Output the [X, Y] coordinate of the center of the cell containing the given text.  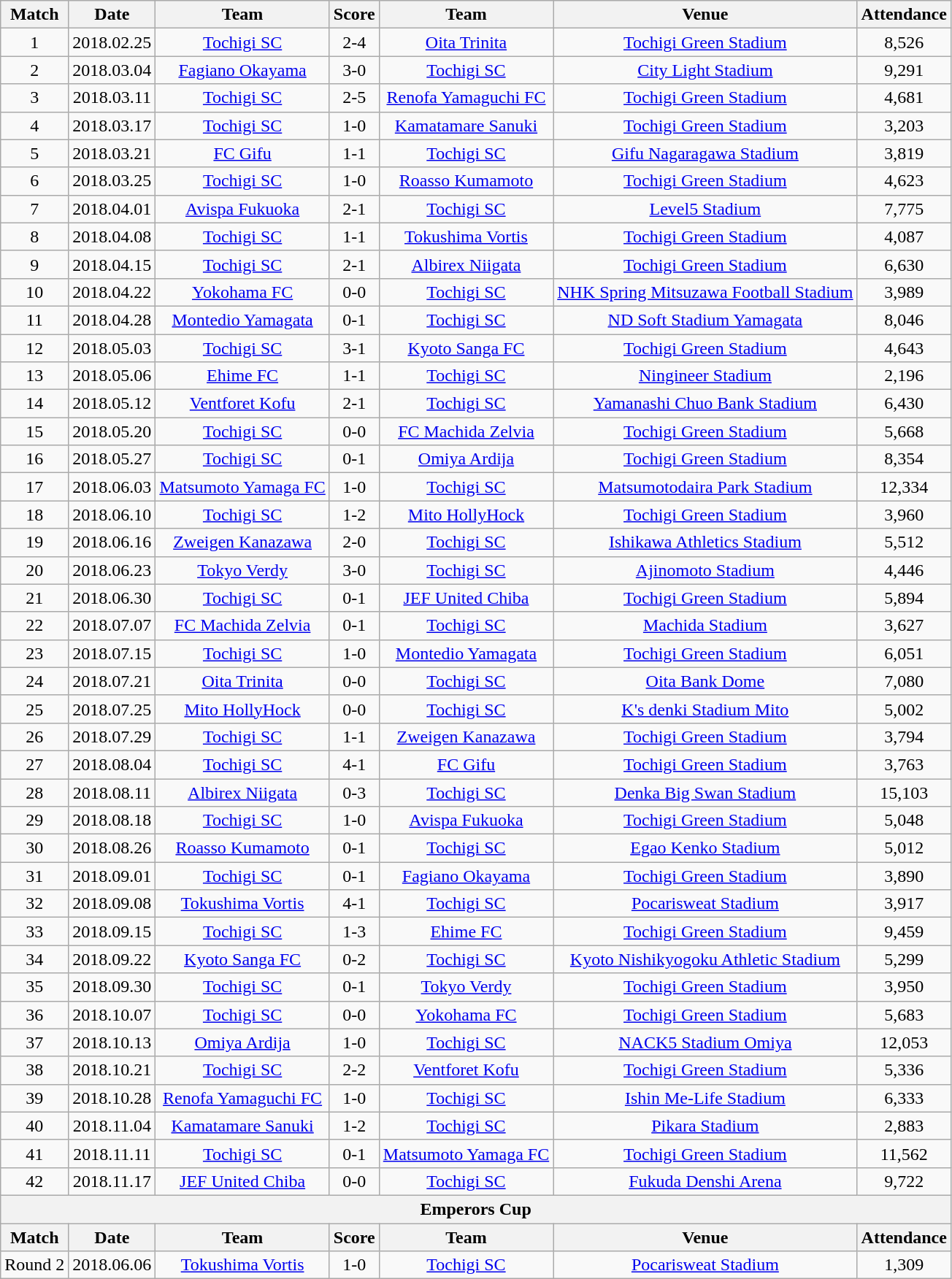
2018.09.08 [112, 904]
31 [35, 876]
30 [35, 848]
2018.08.18 [112, 821]
2018.08.26 [112, 848]
41 [35, 1153]
3,960 [904, 515]
2018.08.04 [112, 764]
2018.05.27 [112, 459]
3,917 [904, 904]
1 [35, 42]
3 [35, 98]
2-0 [354, 542]
18 [35, 515]
5,336 [904, 1070]
2-2 [354, 1070]
Yamanashi Chuo Bank Stadium [705, 404]
2018.09.22 [112, 959]
2018.07.15 [112, 653]
2018.10.21 [112, 1070]
2018.04.22 [112, 292]
Ishin Me-Life Stadium [705, 1098]
39 [35, 1098]
2018.05.20 [112, 431]
5,012 [904, 848]
2018.03.25 [112, 181]
2-5 [354, 98]
Round 2 [35, 1265]
Pikara Stadium [705, 1126]
3,890 [904, 876]
ND Soft Stadium Yamagata [705, 320]
17 [35, 487]
21 [35, 598]
2 [35, 70]
2018.07.07 [112, 626]
2018.10.07 [112, 1015]
14 [35, 404]
37 [35, 1042]
2018.03.04 [112, 70]
3,989 [904, 292]
27 [35, 764]
2,883 [904, 1126]
5,048 [904, 821]
2018.10.28 [112, 1098]
2018.09.30 [112, 987]
4 [35, 126]
2018.06.06 [112, 1265]
Kyoto Nishikyogoku Athletic Stadium [705, 959]
11 [35, 320]
Oita Bank Dome [705, 681]
9,291 [904, 70]
8,526 [904, 42]
38 [35, 1070]
36 [35, 1015]
Machida Stadium [705, 626]
2018.05.03 [112, 348]
9 [35, 264]
6,430 [904, 404]
2018.11.04 [112, 1126]
2018.08.11 [112, 792]
2018.06.10 [112, 515]
9,722 [904, 1181]
35 [35, 987]
16 [35, 459]
5 [35, 153]
4,681 [904, 98]
7,775 [904, 209]
8,046 [904, 320]
2018.07.29 [112, 737]
2018.05.06 [112, 376]
Fukuda Denshi Arena [705, 1181]
12 [35, 348]
2018.06.30 [112, 598]
3,627 [904, 626]
32 [35, 904]
8 [35, 237]
4,446 [904, 570]
Gifu Nagaragawa Stadium [705, 153]
12,053 [904, 1042]
2-4 [354, 42]
2018.09.01 [112, 876]
19 [35, 542]
Matsumotodaira Park Stadium [705, 487]
4,087 [904, 237]
Level5 Stadium [705, 209]
28 [35, 792]
1-3 [354, 932]
34 [35, 959]
2018.06.16 [112, 542]
42 [35, 1181]
3-1 [354, 348]
22 [35, 626]
2018.10.13 [112, 1042]
2018.04.08 [112, 237]
Emperors Cup [476, 1209]
6,333 [904, 1098]
0-2 [354, 959]
2018.11.17 [112, 1181]
25 [35, 709]
23 [35, 653]
Ajinomoto Stadium [705, 570]
2018.03.17 [112, 126]
2018.03.21 [112, 153]
15 [35, 431]
5,894 [904, 598]
4,643 [904, 348]
NHK Spring Mitsuzawa Football Stadium [705, 292]
29 [35, 821]
Ningineer Stadium [705, 376]
6,051 [904, 653]
3,819 [904, 153]
5,683 [904, 1015]
K's denki Stadium Mito [705, 709]
40 [35, 1126]
City Light Stadium [705, 70]
33 [35, 932]
5,002 [904, 709]
2018.11.11 [112, 1153]
2018.07.21 [112, 681]
2018.02.25 [112, 42]
4,623 [904, 181]
NACK5 Stadium Omiya [705, 1042]
2018.05.12 [112, 404]
13 [35, 376]
6 [35, 181]
5,299 [904, 959]
8,354 [904, 459]
1,309 [904, 1265]
2018.06.03 [112, 487]
3,950 [904, 987]
3,794 [904, 737]
2018.06.23 [112, 570]
10 [35, 292]
26 [35, 737]
3,203 [904, 126]
3,763 [904, 764]
2,196 [904, 376]
20 [35, 570]
7 [35, 209]
2018.04.15 [112, 264]
2018.09.15 [112, 932]
Egao Kenko Stadium [705, 848]
5,512 [904, 542]
2018.04.28 [112, 320]
15,103 [904, 792]
11,562 [904, 1153]
2018.04.01 [112, 209]
5,668 [904, 431]
6,630 [904, 264]
24 [35, 681]
12,334 [904, 487]
Denka Big Swan Stadium [705, 792]
7,080 [904, 681]
2018.03.11 [112, 98]
2018.07.25 [112, 709]
0-3 [354, 792]
Ishikawa Athletics Stadium [705, 542]
9,459 [904, 932]
